For the text-containing cell, return its midpoint in (x, y) coordinate format. 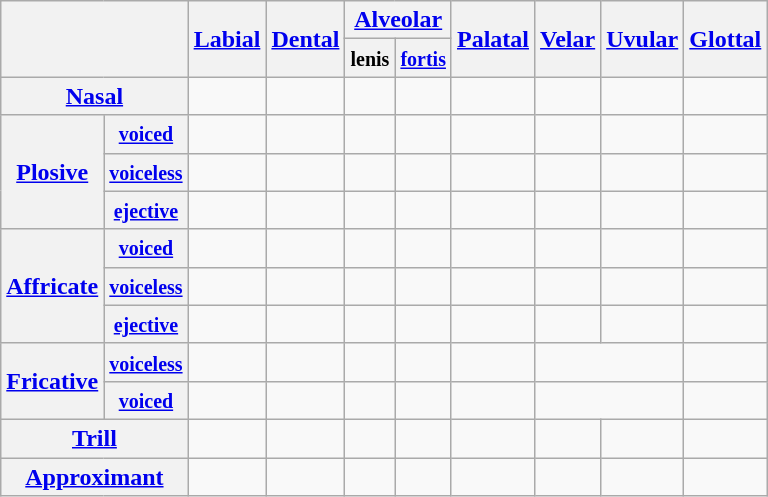
Velar (568, 39)
Glottal (726, 39)
Approximant (94, 477)
Affricate (52, 286)
Plosive (52, 172)
Fricative (52, 381)
Dental (306, 39)
Trill (94, 438)
Palatal (492, 39)
Nasal (94, 96)
Alveolar (398, 20)
fortis (424, 58)
Uvular (642, 39)
Labial (227, 39)
lenis (370, 58)
